Find where the given text appears and provide that cell's center as (X, Y) coordinate. 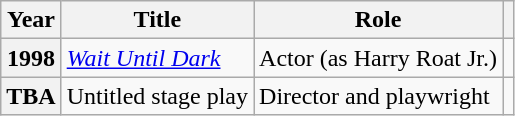
Wait Until Dark (157, 58)
Actor (as Harry Roat Jr.) (378, 58)
Title (157, 20)
1998 (31, 58)
TBA (31, 96)
Director and playwright (378, 96)
Year (31, 20)
Untitled stage play (157, 96)
Role (378, 20)
